Search for the cell housing the specified text and yield its (x, y) center coordinate. 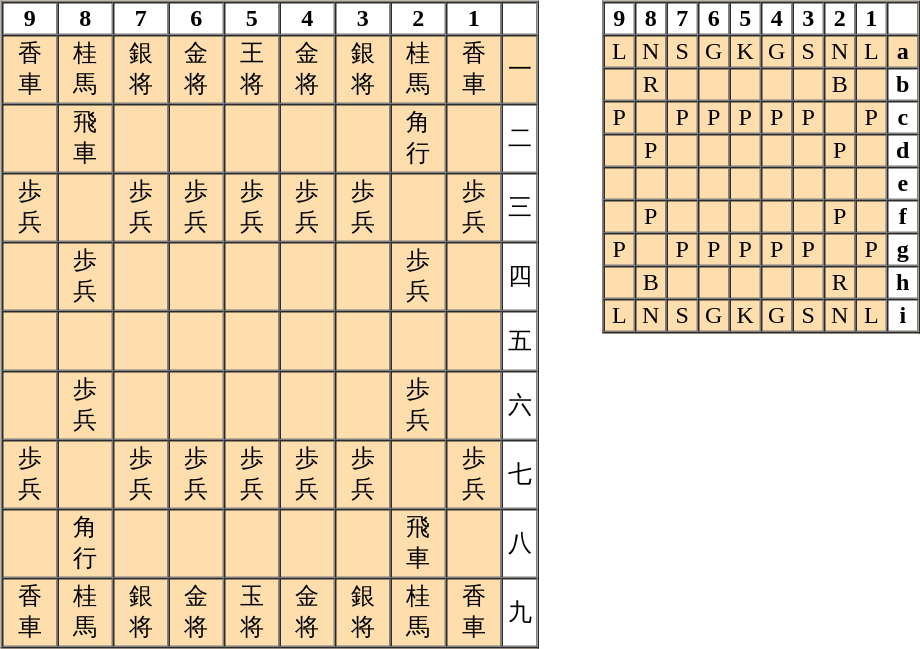
a (903, 52)
c (903, 118)
四 (520, 276)
玉将 (252, 612)
b (903, 84)
一 (520, 70)
九 (520, 612)
六 (520, 406)
五 (520, 341)
f (903, 216)
三 (520, 208)
i (903, 316)
二 (520, 138)
h (903, 282)
七 (520, 474)
八 (520, 544)
e (903, 184)
d (903, 150)
g (903, 250)
王将 (252, 70)
